Provide the [x, y] coordinate of the cell's center where the given text is located.  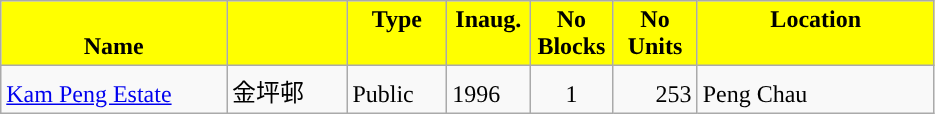
金坪邨 [287, 90]
No Units [655, 34]
Public [397, 90]
Peng Chau [816, 90]
1 [572, 90]
Name [114, 34]
No Blocks [572, 34]
Kam Peng Estate [114, 90]
Inaug. [488, 34]
Location [816, 34]
1996 [488, 90]
253 [655, 90]
Type [397, 34]
